Pinpoint the cell where the given text exists, returning its [x, y] midpoint coordinate. 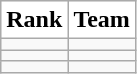
Team [102, 20]
Rank [34, 20]
